Search for the cell housing the specified text and yield its [x, y] center coordinate. 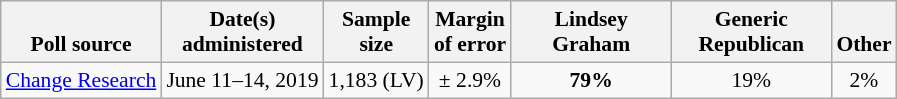
LindseyGraham [591, 32]
Marginof error [470, 32]
79% [591, 80]
Date(s)administered [242, 32]
June 11–14, 2019 [242, 80]
Samplesize [376, 32]
Change Research [82, 80]
Poll source [82, 32]
Other [864, 32]
1,183 (LV) [376, 80]
19% [751, 80]
2% [864, 80]
GenericRepublican [751, 32]
± 2.9% [470, 80]
